Identify which cell holds the provided text, then report its [x, y] central coordinate. 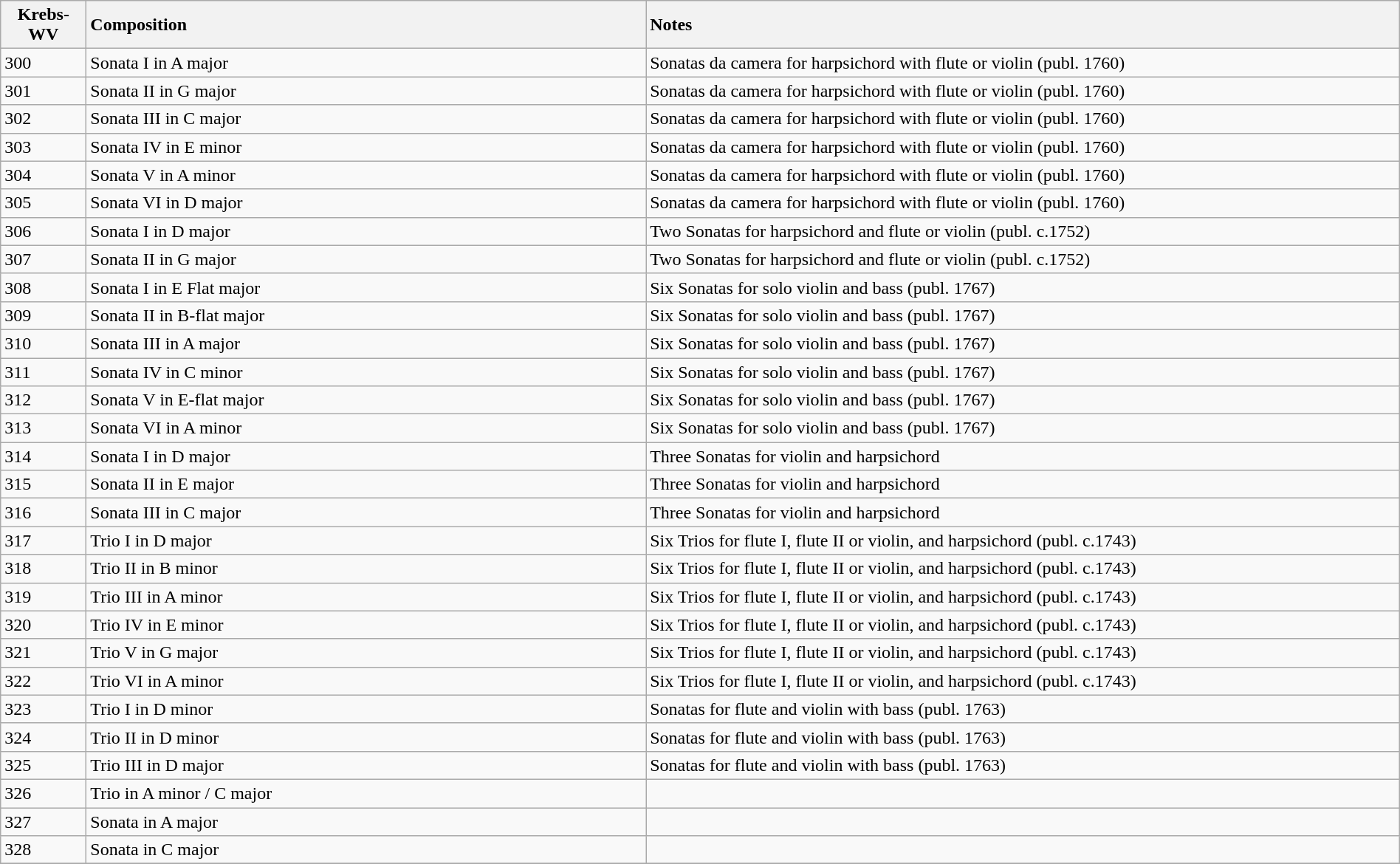
Sonata IV in E minor [366, 147]
311 [44, 371]
318 [44, 569]
Trio II in B minor [366, 569]
Sonata III in A major [366, 343]
328 [44, 850]
315 [44, 484]
Sonata V in A minor [366, 175]
309 [44, 315]
Sonata V in E-flat major [366, 400]
Sonata IV in C minor [366, 371]
Sonata II in E major [366, 484]
Composition [366, 25]
327 [44, 822]
Trio II in D minor [366, 737]
Trio VI in A minor [366, 681]
321 [44, 653]
302 [44, 119]
Trio IV in E minor [366, 625]
Krebs-WV [44, 25]
323 [44, 709]
326 [44, 793]
Sonata in A major [366, 822]
314 [44, 456]
Sonata VI in D major [366, 203]
Sonata in C major [366, 850]
325 [44, 765]
306 [44, 231]
Trio V in G major [366, 653]
305 [44, 203]
307 [44, 259]
319 [44, 597]
310 [44, 343]
312 [44, 400]
Trio III in A minor [366, 597]
317 [44, 541]
322 [44, 681]
Sonata I in E Flat major [366, 287]
303 [44, 147]
301 [44, 91]
Trio in A minor / C major [366, 793]
Sonata I in A major [366, 63]
313 [44, 428]
Trio I in D major [366, 541]
Notes [1023, 25]
304 [44, 175]
300 [44, 63]
Trio I in D minor [366, 709]
Sonata II in B-flat major [366, 315]
324 [44, 737]
Sonata VI in A minor [366, 428]
308 [44, 287]
316 [44, 512]
320 [44, 625]
Trio III in D major [366, 765]
